From the cell containing the given text, extract its center point as (X, Y) coordinate. 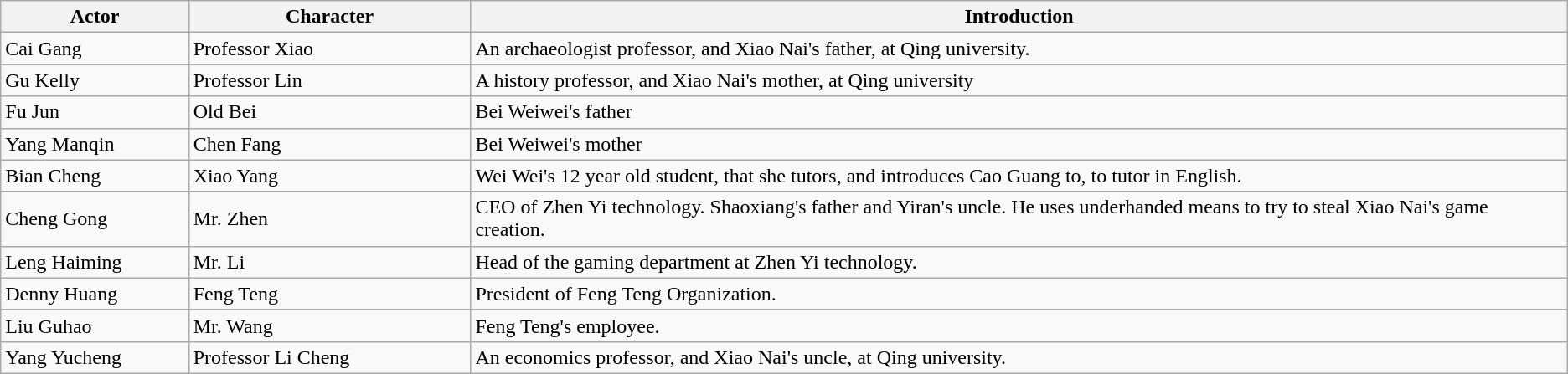
Introduction (1019, 17)
Xiao Yang (330, 176)
Character (330, 17)
Old Bei (330, 112)
Fu Jun (95, 112)
Mr. Zhen (330, 219)
Chen Fang (330, 144)
CEO of Zhen Yi technology. Shaoxiang's father and Yiran's uncle. He uses underhanded means to try to steal Xiao Nai's game creation. (1019, 219)
Bei Weiwei's father (1019, 112)
Head of the gaming department at Zhen Yi technology. (1019, 262)
Liu Guhao (95, 325)
Wei Wei's 12 year old student, that she tutors, and introduces Cao Guang to, to tutor in English. (1019, 176)
Professor Lin (330, 80)
Bian Cheng (95, 176)
Denny Huang (95, 294)
Yang Yucheng (95, 357)
An economics professor, and Xiao Nai's uncle, at Qing university. (1019, 357)
Cheng Gong (95, 219)
Mr. Li (330, 262)
Feng Teng's employee. (1019, 325)
Yang Manqin (95, 144)
Gu Kelly (95, 80)
Actor (95, 17)
Feng Teng (330, 294)
Leng Haiming (95, 262)
An archaeologist professor, and Xiao Nai's father, at Qing university. (1019, 49)
Cai Gang (95, 49)
President of Feng Teng Organization. (1019, 294)
Bei Weiwei's mother (1019, 144)
Mr. Wang (330, 325)
A history professor, and Xiao Nai's mother, at Qing university (1019, 80)
Professor Xiao (330, 49)
Professor Li Cheng (330, 357)
